For the text-containing cell, return its midpoint in [x, y] coordinate format. 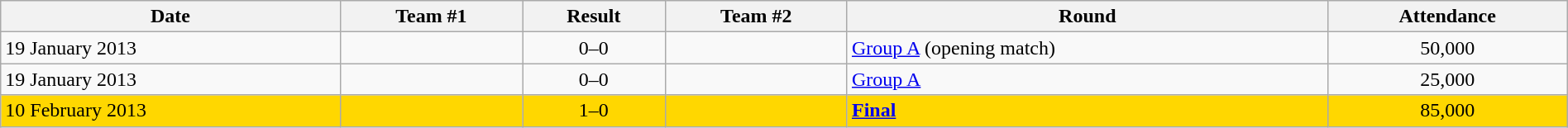
Team #1 [431, 17]
Attendance [1447, 17]
10 February 2013 [170, 111]
85,000 [1447, 111]
25,000 [1447, 79]
Group A (opening match) [1087, 48]
Team #2 [756, 17]
50,000 [1447, 48]
1–0 [594, 111]
Round [1087, 17]
Final [1087, 111]
Result [594, 17]
Date [170, 17]
Group A [1087, 79]
